Find where the given text appears and provide that cell's center as (X, Y) coordinate. 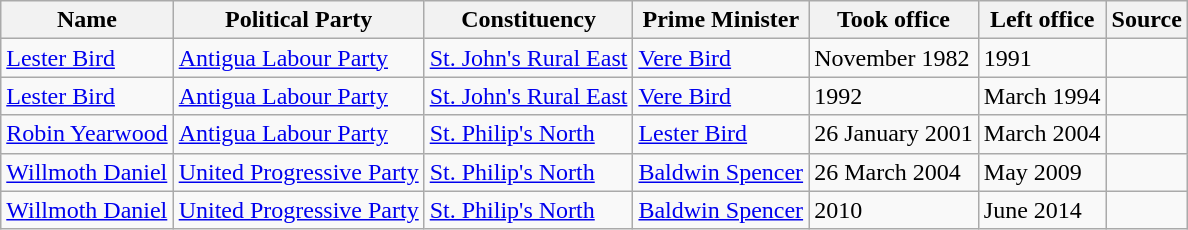
2010 (894, 210)
26 January 2001 (894, 134)
1992 (894, 96)
November 1982 (894, 58)
Political Party (298, 20)
Prime Minister (721, 20)
1991 (1042, 58)
March 1994 (1042, 96)
Constituency (528, 20)
Robin Yearwood (87, 134)
Source (1146, 20)
Took office (894, 20)
Name (87, 20)
26 March 2004 (894, 172)
March 2004 (1042, 134)
May 2009 (1042, 172)
June 2014 (1042, 210)
Left office (1042, 20)
